Identify which cell holds the provided text, then report its (X, Y) central coordinate. 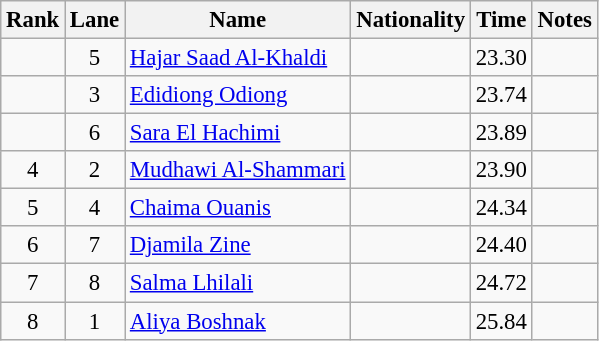
23.30 (501, 58)
25.84 (501, 321)
Chaima Ouanis (238, 208)
2 (95, 170)
Time (501, 20)
Lane (95, 20)
24.40 (501, 245)
Mudhawi Al-Shammari (238, 170)
Aliya Boshnak (238, 321)
Notes (564, 20)
1 (95, 321)
Nationality (410, 20)
24.34 (501, 208)
24.72 (501, 283)
Salma Lhilali (238, 283)
Sara El Hachimi (238, 133)
Edidiong Odiong (238, 95)
23.74 (501, 95)
23.90 (501, 170)
Rank (33, 20)
3 (95, 95)
Hajar Saad Al-Khaldi (238, 58)
Name (238, 20)
Djamila Zine (238, 245)
23.89 (501, 133)
